Determine the [x, y] coordinate at the center of the cell enclosing the given text.  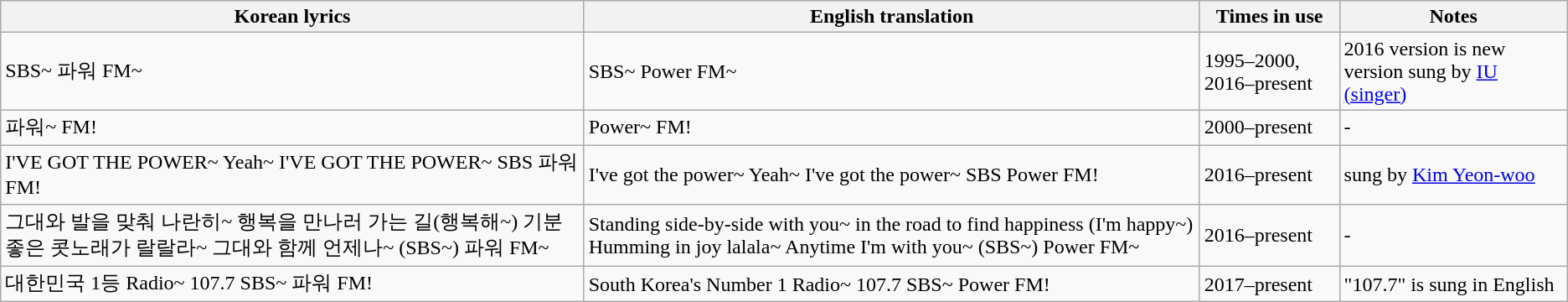
파워~ FM! [292, 128]
대한민국 1등 Radio~ 107.7 SBS~ 파워 FM! [292, 284]
2016 version is new version sung by IU (singer) [1453, 71]
2017–present [1270, 284]
Standing side-by-side with you~ in the road to find happiness (I'm happy~) Humming in joy lalala~ Anytime I'm with you~ (SBS~) Power FM~ [891, 235]
2000–present [1270, 128]
Korean lyrics [292, 17]
I'VE GOT THE POWER~ Yeah~ I'VE GOT THE POWER~ SBS 파워 FM! [292, 174]
I've got the power~ Yeah~ I've got the power~ SBS Power FM! [891, 174]
South Korea's Number 1 Radio~ 107.7 SBS~ Power FM! [891, 284]
1995–2000, 2016–present [1270, 71]
sung by Kim Yeon-woo [1453, 174]
SBS~ Power FM~ [891, 71]
Notes [1453, 17]
Power~ FM! [891, 128]
그대와 발을 맞춰 나란히~ 행복을 만나러 가는 길(행복해~) 기분 좋은 콧노래가 랄랄라~ 그대와 함께 언제나~ (SBS~) 파워 FM~ [292, 235]
Times in use [1270, 17]
English translation [891, 17]
"107.7" is sung in English [1453, 284]
SBS~ 파워 FM~ [292, 71]
